Scan for the cell matching the given text and deliver its (x, y) coordinate at center. 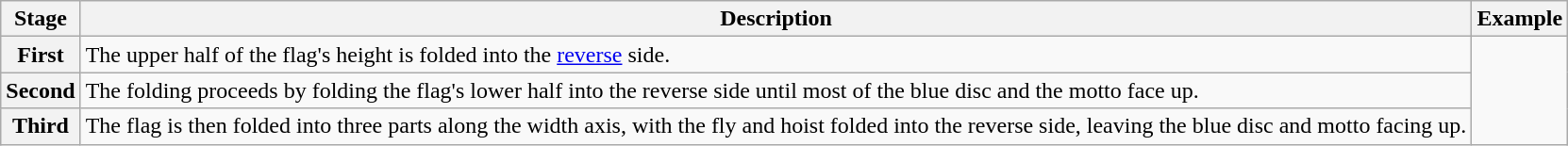
The upper half of the flag's height is folded into the reverse side. (776, 55)
Example (1520, 19)
The folding proceeds by folding the flag's lower half into the reverse side until most of the blue disc and the motto face up. (776, 90)
Description (776, 19)
Stage (41, 19)
Second (41, 90)
First (41, 55)
Third (41, 126)
